Provide the [X, Y] coordinate of the cell's center where the given text is located.  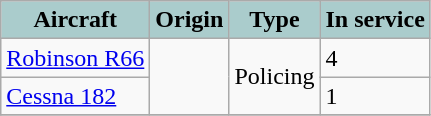
Type [274, 20]
1 [375, 96]
Aircraft [76, 20]
Origin [190, 20]
Cessna 182 [76, 96]
4 [375, 58]
In service [375, 20]
Robinson R66 [76, 58]
Policing [274, 77]
